Find where the given text appears and provide that cell's center as (X, Y) coordinate. 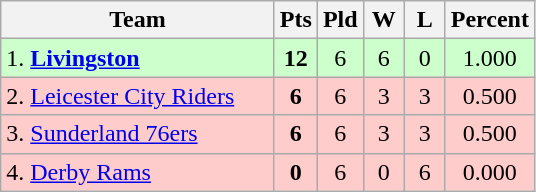
1.000 (490, 58)
12 (296, 58)
2. Leicester City Riders (138, 96)
3. Sunderland 76ers (138, 134)
0.000 (490, 172)
4. Derby Rams (138, 172)
L (424, 20)
Team (138, 20)
1. Livingston (138, 58)
Pts (296, 20)
Pld (340, 20)
W (384, 20)
Percent (490, 20)
